Capture the cell that displays the provided text and extract its [x, y] central coordinate. 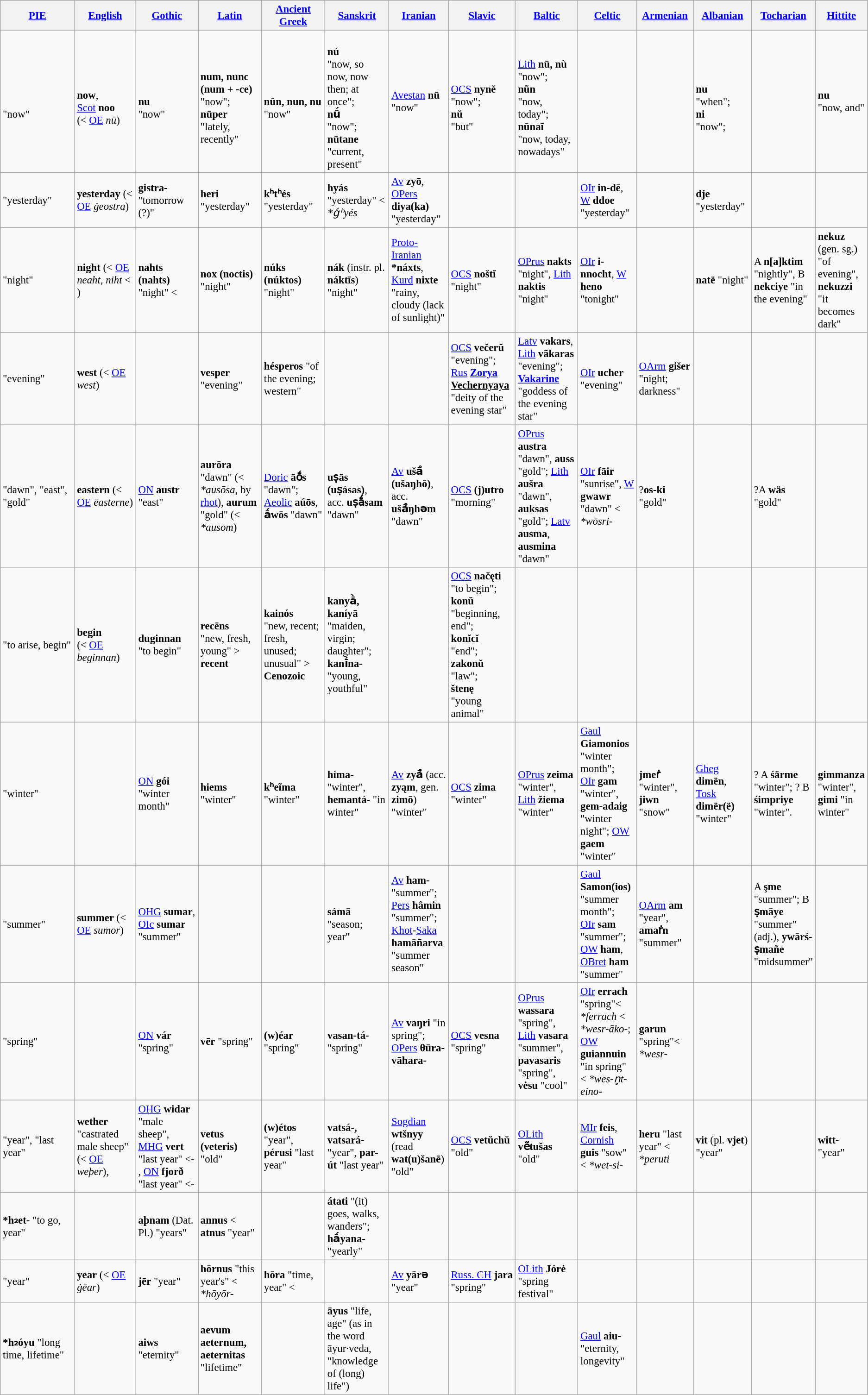
kʰeĩma "winter" [294, 794]
Av vaŋri "in spring"; OPers θūra-vāhara- [419, 1041]
Gaul Giamonios "winter month";OIr gam "winter", gem-adaig "winter night"; OW gaem "winter" [608, 794]
summer (< OE sumor) [105, 924]
aþnam (Dat. Pl.) "years" [167, 1226]
*h₂óyu "long time, lifetime" [38, 1349]
nu "when"; ni "now"; [723, 102]
"evening" [38, 379]
"night" [38, 281]
"winter" [38, 794]
OIr fāir "sunrise", W gwawr "dawn" < *wōsri- [608, 496]
yesterday (< OE ġeostra) [105, 200]
PIE [38, 16]
A şme "summer"; B ṣmāye "summer" (adj.), ywārś-ṣmañe "midsummer" [783, 924]
uṣās (uṣásas), acc. uṣā́sam "dawn" [357, 496]
num, nunc (num + -ce) "now"; nūper "lately, recently" [230, 102]
hyás "yesterday" < *ǵʰyés [357, 200]
Celtic [608, 16]
Avestan nū "now" [419, 102]
Albanian [723, 16]
ON austr "east" [167, 496]
"now" [38, 102]
*h₂et- "to go, year" [38, 1226]
(w)éar "spring" [294, 1041]
OArm gišer "night; darkness" [665, 379]
nu "now" [167, 102]
OCS nyně "now"; nŭ "but" [482, 102]
OHG widar "male sheep", MHG vert "last year" <- , ON fjorð "last year" <- [167, 1146]
OHG sumar, OIc sumar "summer" [167, 924]
Ancient Greek [294, 16]
nák (instr. pl. náktīs) "night" [357, 281]
nu "now, and" [841, 102]
Latv vakars, Lith vãkaras "evening"; Vakarine "goddess of the evening star" [547, 379]
ON vár "spring" [167, 1041]
Proto-Iranian *náxts, Kurd nixte "rainy, cloudy (lack of sunlight)" [419, 281]
heri "yesterday" [230, 200]
Av ham- "summer"; Pers hâmin "summer"; Khot-Saka hamāñarva "summer season" [419, 924]
Iranian [419, 16]
wether "castrated male sheep" (< OE weþer), [105, 1146]
Sogdian wtšnyy (read wat(u)šanē) "old" [419, 1146]
"spring" [38, 1041]
OPrus nakts "night", Lith naktis "night" [547, 281]
Armenian [665, 16]
OIr i-nnocht, W heno "tonight" [608, 281]
OPrus wassara "spring", Lith vasara "summer", pavasaris "spring", vėsu "cool" [547, 1041]
nú "now, so now, now then; at once"; nū́ "now"; nūtane "current, present" [357, 102]
A n[a]ktim "nightly", B nekciye "in the evening" [783, 281]
nahts (nahts) "night" < [167, 281]
?A wäs "gold" [783, 496]
OCS večerŭ "evening"; Rus Zorya Vechernyaya "deity of the evening star" [482, 379]
nekuz (gen. sg.) "of evening", nekuzzi "it becomes dark" [841, 281]
(w)étos "year", pérusi "last year" [294, 1146]
garun "spring"< *wesr- [665, 1041]
OCS vetŭchŭ "old" [482, 1146]
OArm am "year", amaṙn "summer" [665, 924]
Gaul aiu- "eternity, longevity" [608, 1349]
vetus (veteris) "old" [230, 1146]
? A śärme "winter"; ? B śimpriye "winter". [783, 794]
vēr "spring" [230, 1041]
hiems "winter" [230, 794]
Baltic [547, 16]
OCS vesna "spring" [482, 1041]
aevum aeternum, aeternitas "lifetime" [230, 1349]
kʰtʰés "yesterday" [294, 200]
OPrus zeima "winter", Lith žiema "winter" [547, 794]
eastern (< OE ēasterne) [105, 496]
jmeṙ "winter", jiwn "snow" [665, 794]
sámā "season; year" [357, 924]
duginnan "to begin" [167, 646]
OLith Jórė "spring festival" [547, 1281]
Av zyā̊ (acc. zyąm, gen. zimō) "winter" [419, 794]
begin (< OE beginnan) [105, 646]
gimmanza "winter", gimi "in winter" [841, 794]
OPrus austra "dawn", auss "gold"; Lith aušra "dawn", auksas "gold"; Latv ausma, ausmina "dawn" [547, 496]
west (< OE west) [105, 379]
recēns "new, fresh, young" > recent [230, 646]
hōra "time, year" < [294, 1281]
Tocharian [783, 16]
"summer" [38, 924]
Gothic [167, 16]
heru "last year" < *peruti [665, 1146]
natë "night" [723, 281]
átati "(it) goes, walks, wanders"; hā́yana- "yearly" [357, 1226]
ON gói "winter month" [167, 794]
OCS (j)utro "morning" [482, 496]
nûn, nun, nu "now" [294, 102]
aurōra "dawn" (< *ausōsa, by rhot), aurum "gold" (< *ausom) [230, 496]
"year", "last year" [38, 1146]
MIr feis, Cornish guis "sow" < *wet-si- [608, 1146]
núks (núktos) "night" [294, 281]
Av ušā̊ (ušaŋhō), acc. ušā̊ŋhǝm "dawn" [419, 496]
hōrnus "this year's" < *hōyōr- [230, 1281]
Av zyō, OPers diya(ka) "yesterday" [419, 200]
hésperos "of the evening; western" [294, 379]
"to arise, begin" [38, 646]
OLith vẽtušas "old" [547, 1146]
Hittite [841, 16]
Slavic [482, 16]
annus < atnus "year" [230, 1226]
dje "yesterday" [723, 200]
night (< OE neaht, niht < ) [105, 281]
vit (pl. vjet) "year" [723, 1146]
OIr ucher "evening" [608, 379]
Gheg dimën, Tosk dimër(ë) "winter" [723, 794]
OIr in-dē, W ddoe "yesterday" [608, 200]
OCS zima "winter" [482, 794]
Gaul Samon(ios) "summer month";OIr sam "summer"; OW ham, OBret ham "summer" [608, 924]
Lith nū, nù "now"; nũn "now, today"; nūnaĩ "now, today, nowadays" [547, 102]
jēr "year" [167, 1281]
Sanskrit [357, 16]
āyus "life, age" (as in the word āyur·veda, "knowledge of (long) life") [357, 1349]
Russ. CH jara "spring" [482, 1281]
híma- "winter", hemantá- "in winter" [357, 794]
"year" [38, 1281]
witt- "year" [841, 1146]
Doric āṓs "dawn"; Aeolic aúōs, ā́wōs "dawn" [294, 496]
English [105, 16]
Latin [230, 16]
OCS noštĭ "night" [482, 281]
"yesterday" [38, 200]
nox (noctis) "night" [230, 281]
vesper "evening" [230, 379]
kanyā̀, kaníyā "maiden, virgin; daughter";kanī́na- "young, youthful" [357, 646]
OIr errach "spring"< *ferrach < *wesr-āko-; OW guiannuin "in spring" < *wes-n̥t-eino- [608, 1041]
OCS načęti "to begin";konŭ "beginning, end";konĭcĭ "end";zakonŭ "law";štenę "young animal" [482, 646]
kainós "new, recent; fresh, unused; unusual" > Cenozoic [294, 646]
"dawn", "east", "gold" [38, 496]
gistra- "tomorrow (?)" [167, 200]
vasan-tá- "spring" [357, 1041]
now, Scot noo (< OE nū) [105, 102]
aiws "eternity" [167, 1349]
?os-ki "gold" [665, 496]
Av yārə "year" [419, 1281]
year (< OE ġēar) [105, 1281]
vatsá-, vatsará- "year", par-út "last year" [357, 1146]
